Output the [x, y] coordinate of the center of the cell containing the given text.  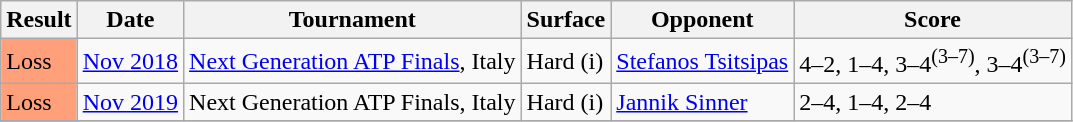
Nov 2019 [130, 102]
Result [39, 20]
4–2, 1–4, 3–4(3–7), 3–4(3–7) [933, 62]
Nov 2018 [130, 62]
Stefanos Tsitsipas [702, 62]
Opponent [702, 20]
Jannik Sinner [702, 102]
Tournament [352, 20]
2–4, 1–4, 2–4 [933, 102]
Surface [566, 20]
Date [130, 20]
Score [933, 20]
